Return the (x, y) coordinate for the center point of the cell that contains the specified text.  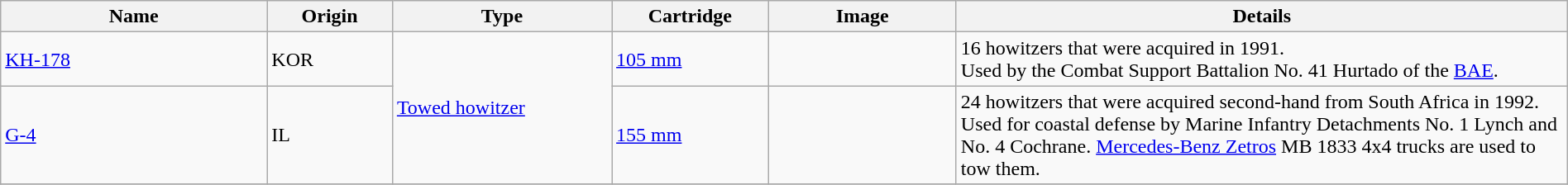
Towed howitzer (501, 108)
KOR (330, 59)
Cartridge (690, 17)
105 mm (690, 59)
Type (501, 17)
Name (134, 17)
Origin (330, 17)
IL (330, 135)
G-4 (134, 135)
Details (1262, 17)
Image (862, 17)
KH-178 (134, 59)
155 mm (690, 135)
16 howitzers that were acquired in 1991.Used by the Combat Support Battalion No. 41 Hurtado of the BAE. (1262, 59)
